Extract the (X, Y) coordinate from the center of the cell holding the provided text.  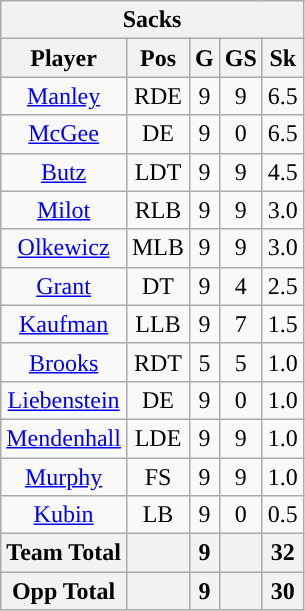
Sk (282, 58)
LDE (158, 438)
Manley (64, 96)
Butz (64, 172)
FS (158, 477)
Mendenhall (64, 438)
0.5 (282, 515)
7 (240, 324)
4.5 (282, 172)
GS (240, 58)
Opp Total (64, 591)
Player (64, 58)
Milot (64, 210)
32 (282, 553)
DT (158, 286)
RLB (158, 210)
McGee (64, 134)
Team Total (64, 553)
Kubin (64, 515)
Kaufman (64, 324)
RDT (158, 362)
LB (158, 515)
1.5 (282, 324)
2.5 (282, 286)
Sacks (152, 20)
4 (240, 286)
Olkewicz (64, 248)
Pos (158, 58)
MLB (158, 248)
LDT (158, 172)
30 (282, 591)
Murphy (64, 477)
Grant (64, 286)
Brooks (64, 362)
Liebenstein (64, 400)
LLB (158, 324)
G (205, 58)
RDE (158, 96)
